Capture the cell that displays the provided text and extract its (X, Y) central coordinate. 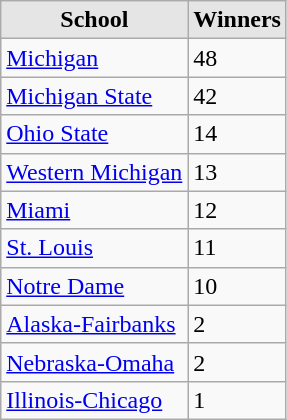
Nebraska-Omaha (94, 362)
Miami (94, 210)
St. Louis (94, 248)
Western Michigan (94, 172)
10 (238, 286)
Notre Dame (94, 286)
12 (238, 210)
Michigan (94, 58)
Alaska-Fairbanks (94, 324)
Michigan State (94, 96)
School (94, 20)
Illinois-Chicago (94, 400)
42 (238, 96)
13 (238, 172)
1 (238, 400)
11 (238, 248)
48 (238, 58)
Winners (238, 20)
14 (238, 134)
Ohio State (94, 134)
